Determine the (x, y) coordinate at the center of the cell enclosing the given text.  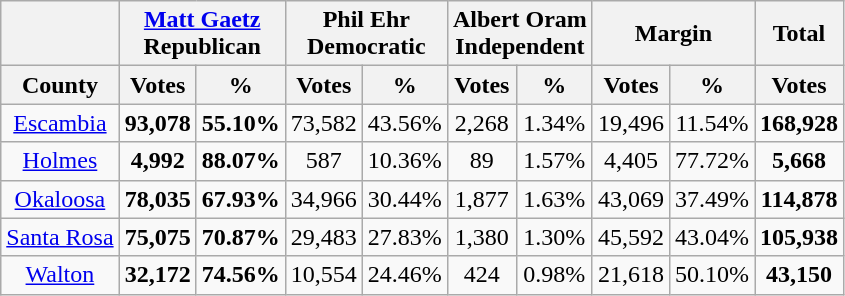
30.44% (404, 199)
County (60, 85)
Santa Rosa (60, 237)
11.54% (712, 123)
1.57% (554, 161)
1,877 (482, 199)
70.87% (240, 237)
105,938 (800, 237)
19,496 (630, 123)
0.98% (554, 275)
93,078 (158, 123)
89 (482, 161)
Okaloosa (60, 199)
45,592 (630, 237)
1.63% (554, 199)
Margin (673, 34)
67.93% (240, 199)
75,075 (158, 237)
1.30% (554, 237)
74.56% (240, 275)
43,150 (800, 275)
Matt GaetzRepublican (202, 34)
5,668 (800, 161)
78,035 (158, 199)
34,966 (324, 199)
2,268 (482, 123)
73,582 (324, 123)
32,172 (158, 275)
114,878 (800, 199)
88.07% (240, 161)
29,483 (324, 237)
168,928 (800, 123)
43,069 (630, 199)
4,405 (630, 161)
587 (324, 161)
1,380 (482, 237)
50.10% (712, 275)
21,618 (630, 275)
424 (482, 275)
Escambia (60, 123)
10,554 (324, 275)
Holmes (60, 161)
24.46% (404, 275)
Albert OramIndependent (520, 34)
27.83% (404, 237)
4,992 (158, 161)
10.36% (404, 161)
Walton (60, 275)
55.10% (240, 123)
43.04% (712, 237)
77.72% (712, 161)
43.56% (404, 123)
Total (800, 34)
37.49% (712, 199)
1.34% (554, 123)
Phil EhrDemocratic (366, 34)
